Return the (X, Y) coordinate for the center point of the cell that contains the specified text.  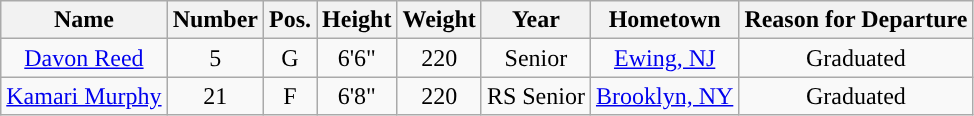
G (290, 58)
Brooklyn, NY (664, 96)
Hometown (664, 20)
Number (215, 20)
Name (84, 20)
21 (215, 96)
6'6" (357, 58)
Height (357, 20)
Pos. (290, 20)
Senior (536, 58)
Kamari Murphy (84, 96)
Year (536, 20)
5 (215, 58)
6'8" (357, 96)
Weight (439, 20)
Ewing, NJ (664, 58)
Davon Reed (84, 58)
F (290, 96)
Reason for Departure (856, 20)
RS Senior (536, 96)
